From the cell containing the given text, extract its center point as (X, Y) coordinate. 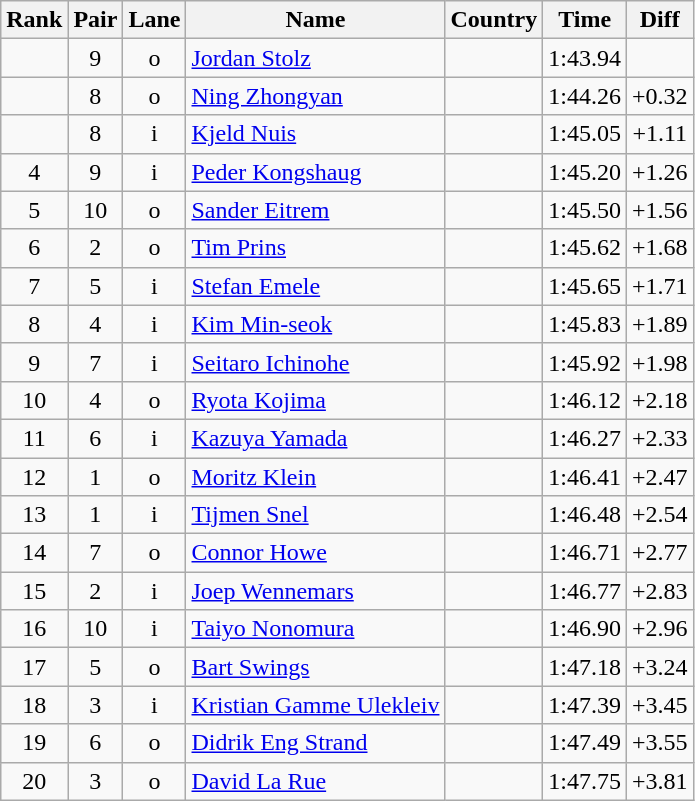
1:45.50 (585, 210)
1:46.71 (585, 553)
17 (34, 667)
Tim Prins (316, 248)
13 (34, 515)
Time (585, 20)
12 (34, 477)
1:47.18 (585, 667)
Bart Swings (316, 667)
Didrik Eng Strand (316, 743)
18 (34, 705)
Stefan Emele (316, 286)
+1.56 (660, 210)
11 (34, 438)
+2.33 (660, 438)
1:45.83 (585, 324)
16 (34, 629)
Diff (660, 20)
15 (34, 591)
+0.32 (660, 96)
Moritz Klein (316, 477)
1:46.27 (585, 438)
Rank (34, 20)
+3.81 (660, 781)
Sander Eitrem (316, 210)
Jordan Stolz (316, 58)
Kazuya Yamada (316, 438)
+2.77 (660, 553)
Lane (154, 20)
1:47.75 (585, 781)
Kjeld Nuis (316, 134)
Pair (96, 20)
Ning Zhongyan (316, 96)
+3.55 (660, 743)
Connor Howe (316, 553)
David La Rue (316, 781)
1:45.05 (585, 134)
1:46.12 (585, 400)
1:44.26 (585, 96)
+2.83 (660, 591)
+2.47 (660, 477)
1:46.48 (585, 515)
1:47.39 (585, 705)
+1.11 (660, 134)
14 (34, 553)
+3.45 (660, 705)
Peder Kongshaug (316, 172)
1:45.65 (585, 286)
Kim Min-seok (316, 324)
Kristian Gamme Ulekleiv (316, 705)
19 (34, 743)
+1.98 (660, 362)
1:46.77 (585, 591)
1:45.62 (585, 248)
Name (316, 20)
+3.24 (660, 667)
1:47.49 (585, 743)
+1.26 (660, 172)
+2.18 (660, 400)
+1.89 (660, 324)
20 (34, 781)
1:46.90 (585, 629)
Country (494, 20)
Seitaro Ichinohe (316, 362)
1:46.41 (585, 477)
+1.71 (660, 286)
Joep Wennemars (316, 591)
1:45.20 (585, 172)
Taiyo Nonomura (316, 629)
Ryota Kojima (316, 400)
1:45.92 (585, 362)
+1.68 (660, 248)
1:43.94 (585, 58)
+2.54 (660, 515)
Tijmen Snel (316, 515)
+2.96 (660, 629)
